Determine the [X, Y] coordinate at the center of the cell enclosing the given text.  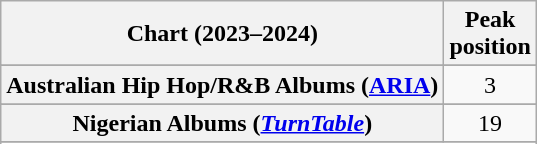
Nigerian Albums (TurnTable) [222, 123]
19 [490, 123]
Chart (2023–2024) [222, 34]
Peakposition [490, 34]
Australian Hip Hop/R&B Albums (ARIA) [222, 85]
3 [490, 85]
